Search for the cell housing the specified text and yield its [x, y] center coordinate. 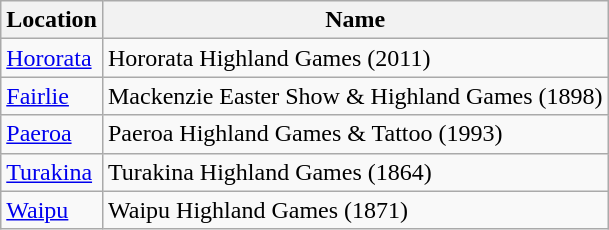
Name [355, 20]
Mackenzie Easter Show & Highland Games (1898) [355, 96]
Paeroa [52, 134]
Waipu Highland Games (1871) [355, 210]
Hororata [52, 58]
Waipu [52, 210]
Fairlie [52, 96]
Turakina Highland Games (1864) [355, 172]
Turakina [52, 172]
Location [52, 20]
Paeroa Highland Games & Tattoo (1993) [355, 134]
Hororata Highland Games (2011) [355, 58]
